Provide the [x, y] coordinate of the cell's center where the given text is located.  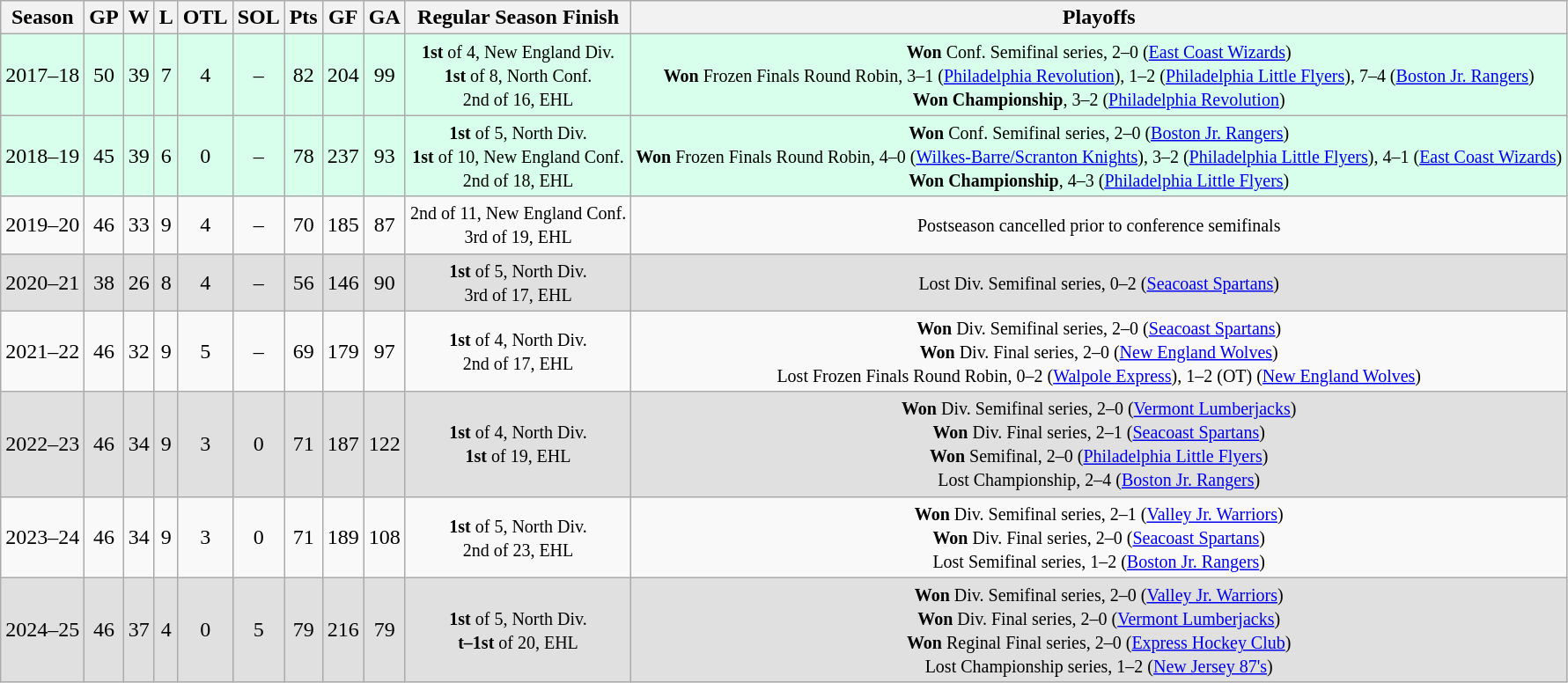
97 [384, 351]
1st of 4, New England Div.1st of 8, North Conf.2nd of 16, EHL [518, 75]
8 [166, 282]
GA [384, 18]
122 [384, 444]
70 [303, 225]
SOL [259, 18]
2020–21 [42, 282]
2019–20 [42, 225]
90 [384, 282]
78 [303, 156]
38 [104, 282]
185 [343, 225]
146 [343, 282]
45 [104, 156]
Postseason cancelled prior to conference semifinals [1099, 225]
7 [166, 75]
1st of 5, North Div.2nd of 23, EHL [518, 537]
GP [104, 18]
108 [384, 537]
1st of 5, North Div.t–1st of 20, EHL [518, 630]
2nd of 11, New England Conf.3rd of 19, EHL [518, 225]
Season [42, 18]
189 [343, 537]
1st of 4, North Div.1st of 19, EHL [518, 444]
Lost Div. Semifinal series, 0–2 (Seacoast Spartans) [1099, 282]
26 [139, 282]
GF [343, 18]
Pts [303, 18]
87 [384, 225]
Won Div. Semifinal series, 2–1 (Valley Jr. Warriors)Won Div. Final series, 2–0 (Seacoast Spartans)Lost Semifinal series, 1–2 (Boston Jr. Rangers) [1099, 537]
32 [139, 351]
99 [384, 75]
1st of 4, North Div.2nd of 17, EHL [518, 351]
1st of 5, North Div.3rd of 17, EHL [518, 282]
2024–25 [42, 630]
93 [384, 156]
216 [343, 630]
OTL [205, 18]
2017–18 [42, 75]
1st of 5, North Div.1st of 10, New England Conf.2nd of 18, EHL [518, 156]
69 [303, 351]
179 [343, 351]
Playoffs [1099, 18]
187 [343, 444]
Regular Season Finish [518, 18]
2021–22 [42, 351]
W [139, 18]
2022–23 [42, 444]
L [166, 18]
82 [303, 75]
37 [139, 630]
204 [343, 75]
237 [343, 156]
50 [104, 75]
56 [303, 282]
33 [139, 225]
2023–24 [42, 537]
2018–19 [42, 156]
6 [166, 156]
